Identify which cell holds the provided text, then report its (x, y) central coordinate. 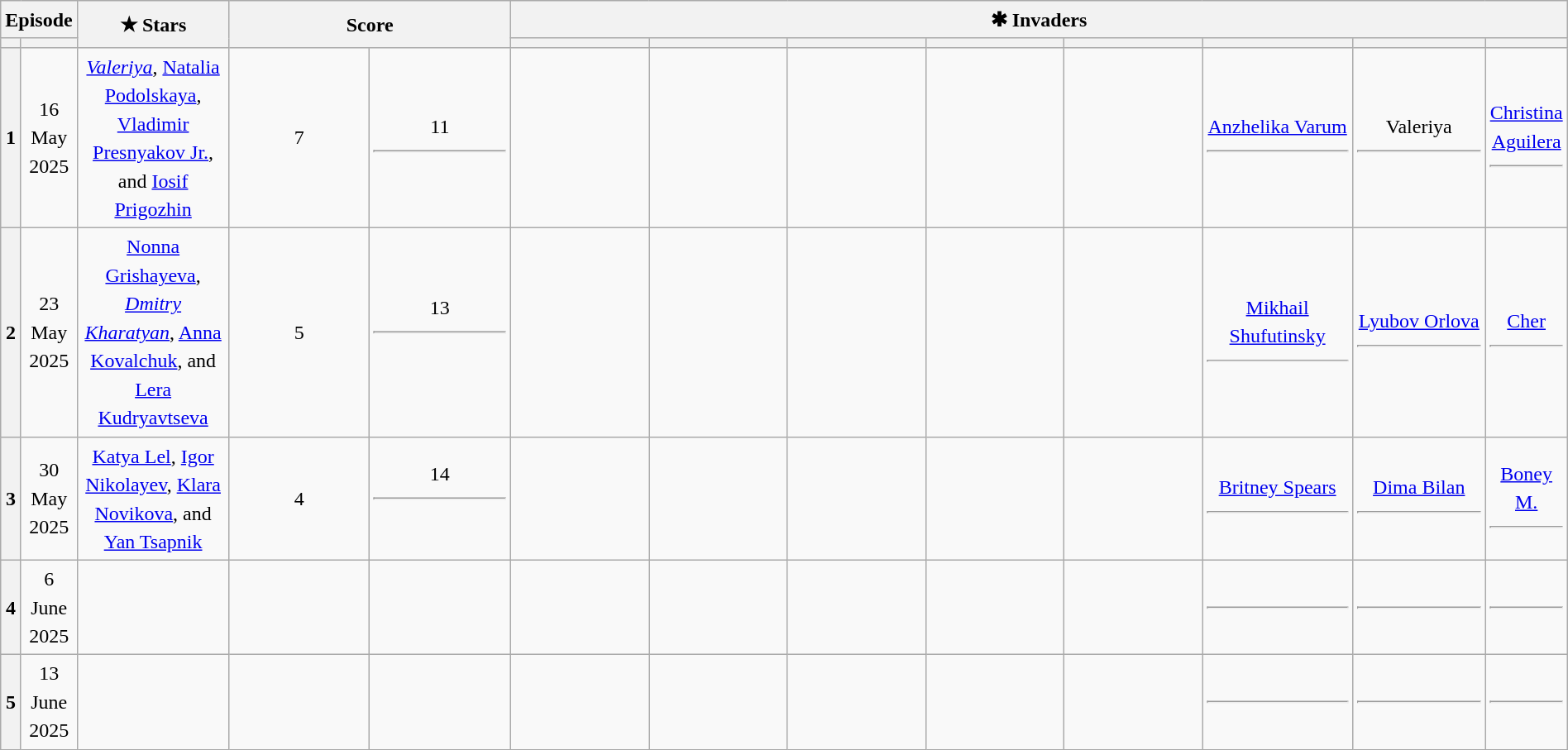
✱ Invaders (1039, 20)
Christina Aguilera (1527, 137)
Episode (39, 20)
★ Stars (153, 25)
6 June 2025 (49, 607)
Cher (1527, 332)
11 (440, 137)
1 (12, 137)
14 (440, 498)
13 June 2025 (49, 703)
Valeriya (1419, 137)
Valeriya, Natalia Podolskaya, Vladimir Presnyakov Jr., and Iosif Prigozhin (153, 137)
23 May 2025 (49, 332)
Lyubov Orlova (1419, 332)
Britney Spears (1278, 498)
2 (12, 332)
Dima Bilan (1419, 498)
Boney M. (1527, 498)
7 (299, 137)
Anzhelika Varum (1278, 137)
Katya Lel, Igor Nikolayev, Klara Novikova, and Yan Tsapnik (153, 498)
16 May 2025 (49, 137)
Mikhail Shufutinsky (1278, 332)
3 (12, 498)
30 May 2025 (49, 498)
13 (440, 332)
Nonna Grishayeva, Dmitry Kharatyan, Anna Kovalchuk, and Lera Kudryavtseva (153, 332)
Score (370, 25)
